Capture the cell that displays the provided text and extract its (x, y) central coordinate. 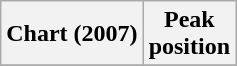
Peakposition (189, 34)
Chart (2007) (72, 34)
